Return the (x, y) coordinate for the center point of the cell that contains the specified text.  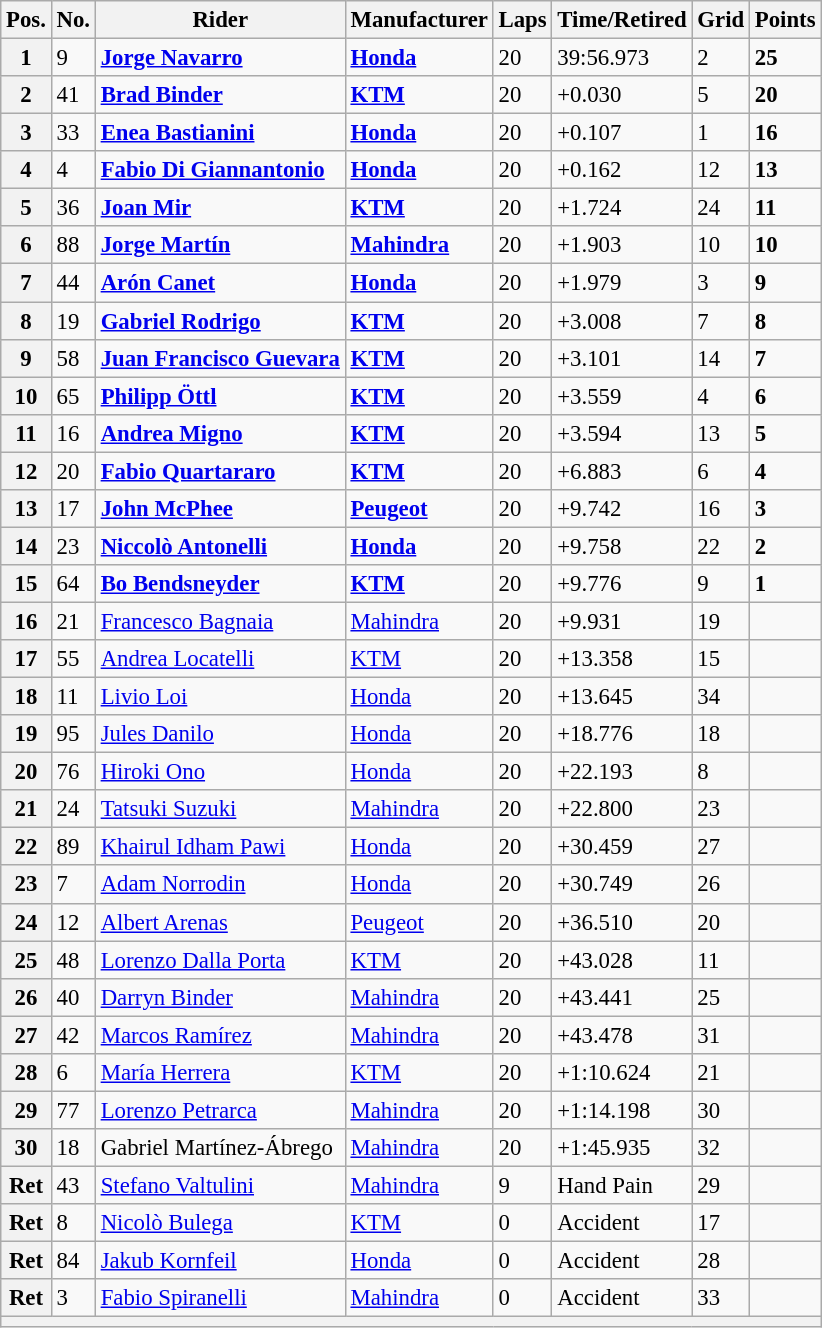
+9.742 (622, 509)
Jakub Kornfeil (220, 1261)
Gabriel Martínez-Ábrego (220, 1148)
Khairul Idham Pawi (220, 847)
Fabio Di Giannantonio (220, 170)
88 (73, 245)
Bo Bendsneyder (220, 584)
76 (73, 772)
Andrea Migno (220, 433)
No. (73, 20)
Darryn Binder (220, 997)
+9.776 (622, 584)
+1.979 (622, 283)
Lorenzo Petrarca (220, 1110)
Manufacturer (419, 20)
34 (720, 697)
+13.645 (622, 697)
Time/Retired (622, 20)
+1:45.935 (622, 1148)
43 (73, 1185)
Joan Mir (220, 208)
44 (73, 283)
Tatsuki Suzuki (220, 809)
42 (73, 1035)
55 (73, 659)
Niccolò Antonelli (220, 546)
Lorenzo Dalla Porta (220, 960)
Enea Bastianini (220, 133)
+43.028 (622, 960)
+3.559 (622, 396)
65 (73, 396)
95 (73, 734)
+30.749 (622, 885)
58 (73, 358)
64 (73, 584)
Andrea Locatelli (220, 659)
41 (73, 95)
+0.030 (622, 95)
+22.800 (622, 809)
Fabio Spiranelli (220, 1298)
Albert Arenas (220, 922)
+13.358 (622, 659)
Juan Francisco Guevara (220, 358)
39:56.973 (622, 58)
Philipp Öttl (220, 396)
Jorge Martín (220, 245)
Livio Loi (220, 697)
+1:10.624 (622, 1073)
+36.510 (622, 922)
+1.724 (622, 208)
32 (720, 1148)
84 (73, 1261)
+9.758 (622, 546)
+3.008 (622, 321)
+43.441 (622, 997)
Fabio Quartararo (220, 471)
Nicolò Bulega (220, 1223)
Laps (522, 20)
Grid (720, 20)
Marcos Ramírez (220, 1035)
+18.776 (622, 734)
María Herrera (220, 1073)
+3.594 (622, 433)
+6.883 (622, 471)
Jules Danilo (220, 734)
+1:14.198 (622, 1110)
Hand Pain (622, 1185)
31 (720, 1035)
Pos. (26, 20)
+9.931 (622, 621)
John McPhee (220, 509)
Gabriel Rodrigo (220, 321)
+30.459 (622, 847)
Brad Binder (220, 95)
40 (73, 997)
+3.101 (622, 358)
+22.193 (622, 772)
+0.107 (622, 133)
Stefano Valtulini (220, 1185)
+0.162 (622, 170)
Points (786, 20)
+43.478 (622, 1035)
36 (73, 208)
+1.903 (622, 245)
Francesco Bagnaia (220, 621)
Hiroki Ono (220, 772)
Adam Norrodin (220, 885)
Arón Canet (220, 283)
48 (73, 960)
Rider (220, 20)
77 (73, 1110)
Jorge Navarro (220, 58)
89 (73, 847)
